For the text-containing cell, return its midpoint in (x, y) coordinate format. 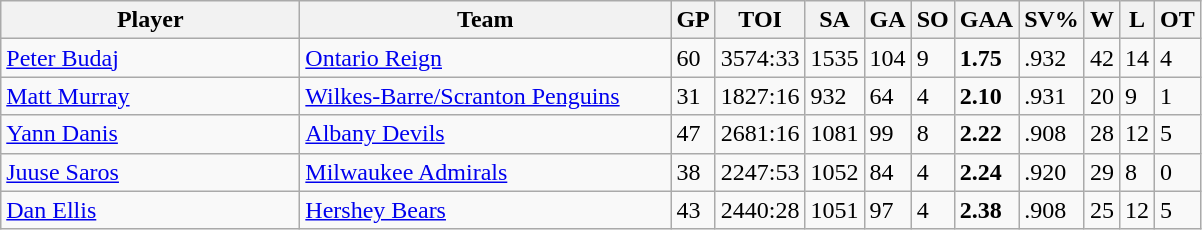
47 (693, 134)
25 (1102, 210)
2247:53 (760, 172)
31 (693, 96)
2681:16 (760, 134)
2.24 (986, 172)
GP (693, 20)
L (1136, 20)
.932 (1052, 58)
Player (150, 20)
Wilkes-Barre/Scranton Penguins (486, 96)
2440:28 (760, 210)
2.38 (986, 210)
38 (693, 172)
60 (693, 58)
.931 (1052, 96)
SV% (1052, 20)
Matt Murray (150, 96)
1051 (834, 210)
1081 (834, 134)
Dan Ellis (150, 210)
SA (834, 20)
1 (1177, 96)
3574:33 (760, 58)
1827:16 (760, 96)
Ontario Reign (486, 58)
GAA (986, 20)
1.75 (986, 58)
SO (932, 20)
1052 (834, 172)
99 (888, 134)
43 (693, 210)
104 (888, 58)
14 (1136, 58)
1535 (834, 58)
97 (888, 210)
2.10 (986, 96)
.920 (1052, 172)
Albany Devils (486, 134)
Yann Danis (150, 134)
Hershey Bears (486, 210)
Milwaukee Admirals (486, 172)
TOI (760, 20)
Peter Budaj (150, 58)
20 (1102, 96)
64 (888, 96)
29 (1102, 172)
Juuse Saros (150, 172)
2.22 (986, 134)
28 (1102, 134)
84 (888, 172)
Team (486, 20)
42 (1102, 58)
0 (1177, 172)
W (1102, 20)
OT (1177, 20)
932 (834, 96)
GA (888, 20)
